From the cell containing the given text, extract its center point as [x, y] coordinate. 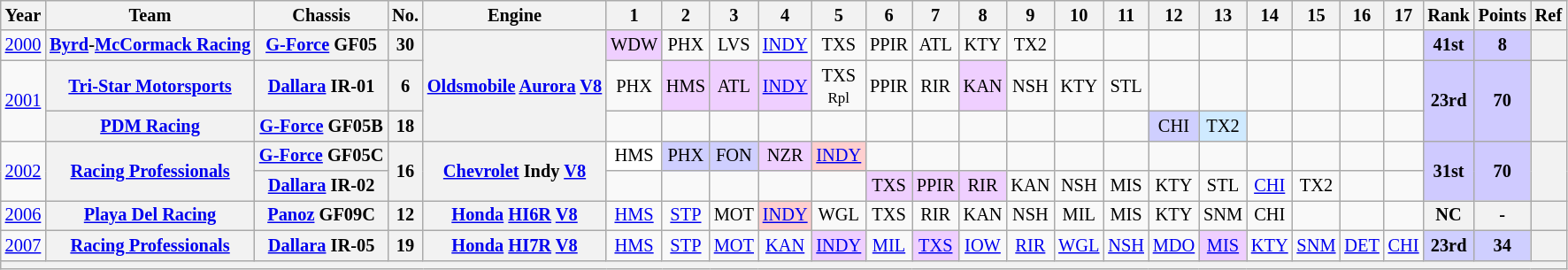
11 [1126, 15]
LVS [734, 45]
2001 [23, 101]
14 [1270, 15]
Honda HI6R V8 [515, 215]
Ref [1549, 15]
G-Force GF05B [321, 126]
Year [23, 15]
Oldsmobile Aurora V8 [515, 85]
G-Force GF05 [321, 45]
4 [786, 15]
9 [1030, 15]
10 [1079, 15]
FON [734, 156]
13 [1223, 15]
15 [1317, 15]
Engine [515, 15]
30 [405, 45]
Chassis [321, 15]
Team [150, 15]
No. [405, 15]
Dallara IR-02 [321, 186]
2006 [23, 215]
- [1503, 215]
NC [1448, 215]
Rank [1448, 15]
WDW [634, 45]
MDO [1173, 245]
31st [1448, 170]
2002 [23, 170]
DET [1361, 245]
Honda HI7R V8 [515, 245]
Points [1503, 15]
17 [1403, 15]
PDM Racing [150, 126]
Byrd-McCormack Racing [150, 45]
3 [734, 15]
NZR [786, 156]
Tri-Star Motorsports [150, 86]
5 [839, 15]
TXSRpl [839, 86]
19 [405, 245]
34 [1503, 245]
G-Force GF05C [321, 156]
41st [1448, 45]
2000 [23, 45]
2 [686, 15]
IOW [983, 245]
Playa Del Racing [150, 215]
2007 [23, 245]
Chevrolet Indy V8 [515, 170]
Panoz GF09C [321, 215]
18 [405, 126]
Dallara IR-05 [321, 245]
Dallara IR-01 [321, 86]
1 [634, 15]
7 [936, 15]
